Find where the given text appears and provide that cell's center as [x, y] coordinate. 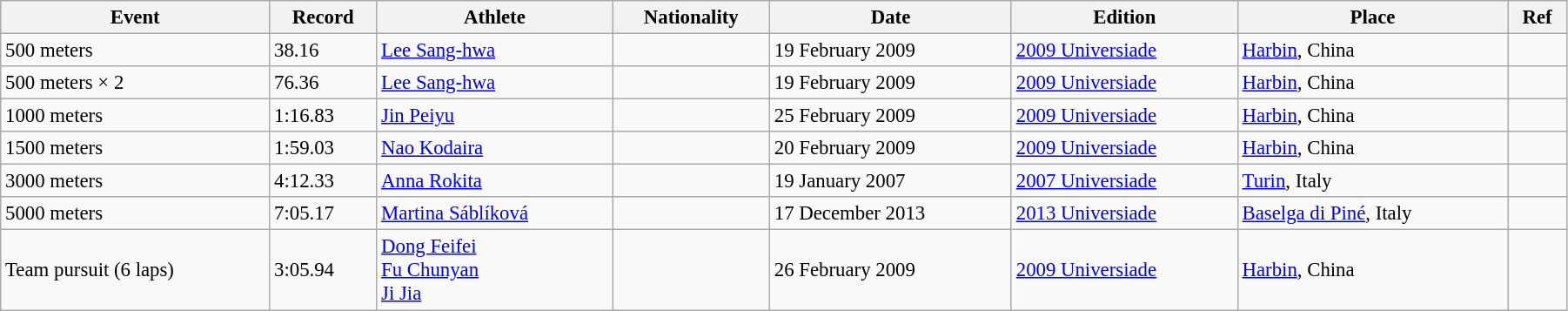
Team pursuit (6 laps) [136, 270]
19 January 2007 [891, 181]
Nao Kodaira [494, 148]
Place [1372, 17]
1:59.03 [324, 148]
Anna Rokita [494, 181]
Baselga di Piné, Italy [1372, 213]
Edition [1124, 17]
Nationality [691, 17]
1000 meters [136, 116]
Date [891, 17]
Jin Peiyu [494, 116]
3:05.94 [324, 270]
Ref [1538, 17]
500 meters × 2 [136, 83]
Record [324, 17]
Event [136, 17]
26 February 2009 [891, 270]
1:16.83 [324, 116]
3000 meters [136, 181]
2013 Universiade [1124, 213]
38.16 [324, 51]
Martina Sáblíková [494, 213]
17 December 2013 [891, 213]
25 February 2009 [891, 116]
Turin, Italy [1372, 181]
5000 meters [136, 213]
4:12.33 [324, 181]
1500 meters [136, 148]
2007 Universiade [1124, 181]
Athlete [494, 17]
Dong FeifeiFu ChunyanJi Jia [494, 270]
76.36 [324, 83]
20 February 2009 [891, 148]
7:05.17 [324, 213]
500 meters [136, 51]
